Locate the cell with the specified text and output its [x, y] center coordinate. 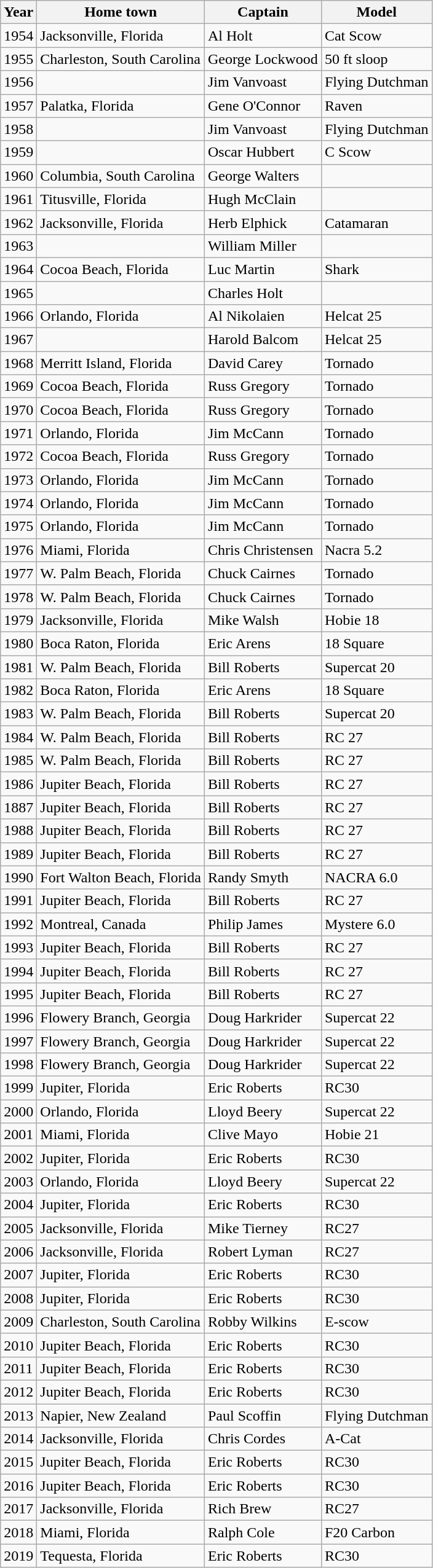
2005 [18, 1228]
2007 [18, 1275]
1984 [18, 737]
1954 [18, 36]
1989 [18, 854]
Year [18, 12]
David Carey [263, 363]
Mike Walsh [263, 620]
2004 [18, 1205]
2006 [18, 1252]
Cat Scow [376, 36]
2000 [18, 1111]
1965 [18, 293]
Shark [376, 269]
Clive Mayo [263, 1135]
Philip James [263, 924]
1971 [18, 433]
Captain [263, 12]
1991 [18, 901]
1969 [18, 386]
1995 [18, 994]
1990 [18, 877]
Paul Scoffin [263, 1415]
1997 [18, 1041]
1975 [18, 527]
Mystere 6.0 [376, 924]
Al Holt [263, 36]
F20 Carbon [376, 1532]
2015 [18, 1462]
NACRA 6.0 [376, 877]
1963 [18, 246]
Hugh McClain [263, 199]
2008 [18, 1298]
2013 [18, 1415]
Raven [376, 106]
1958 [18, 129]
Rich Brew [263, 1509]
Oscar Hubbert [263, 152]
1966 [18, 316]
1978 [18, 597]
1976 [18, 550]
Nacra 5.2 [376, 550]
2003 [18, 1182]
2010 [18, 1345]
George Lockwood [263, 59]
2019 [18, 1556]
Harold Balcom [263, 340]
1988 [18, 831]
2014 [18, 1439]
2016 [18, 1486]
Home town [121, 12]
Robby Wilkins [263, 1322]
1962 [18, 222]
1957 [18, 106]
1961 [18, 199]
Merritt Island, Florida [121, 363]
1977 [18, 573]
1999 [18, 1088]
2002 [18, 1158]
George Walters [263, 176]
Chris Christensen [263, 550]
1998 [18, 1065]
Luc Martin [263, 269]
1960 [18, 176]
1959 [18, 152]
2001 [18, 1135]
A-Cat [376, 1439]
Herb Elphick [263, 222]
1974 [18, 503]
Hobie 18 [376, 620]
Gene O'Connor [263, 106]
1967 [18, 340]
Robert Lyman [263, 1252]
1993 [18, 947]
1982 [18, 691]
Titusville, Florida [121, 199]
1992 [18, 924]
Ralph Cole [263, 1532]
1980 [18, 643]
2012 [18, 1392]
1996 [18, 1017]
Montreal, Canada [121, 924]
2009 [18, 1322]
2018 [18, 1532]
1981 [18, 667]
Randy Smyth [263, 877]
Fort Walton Beach, Florida [121, 877]
Hobie 21 [376, 1135]
Charles Holt [263, 293]
1970 [18, 410]
1887 [18, 807]
1979 [18, 620]
1983 [18, 714]
Columbia, South Carolina [121, 176]
Palatka, Florida [121, 106]
E-scow [376, 1322]
1964 [18, 269]
2017 [18, 1509]
1973 [18, 480]
1986 [18, 784]
1994 [18, 971]
2011 [18, 1368]
Model [376, 12]
Mike Tierney [263, 1228]
1972 [18, 457]
Chris Cordes [263, 1439]
William Miller [263, 246]
Napier, New Zealand [121, 1415]
50 ft sloop [376, 59]
1985 [18, 761]
Tequesta, Florida [121, 1556]
1956 [18, 82]
Catamaran [376, 222]
C Scow [376, 152]
Al Nikolaien [263, 316]
1955 [18, 59]
1968 [18, 363]
